Capture the cell that displays the provided text and extract its (x, y) central coordinate. 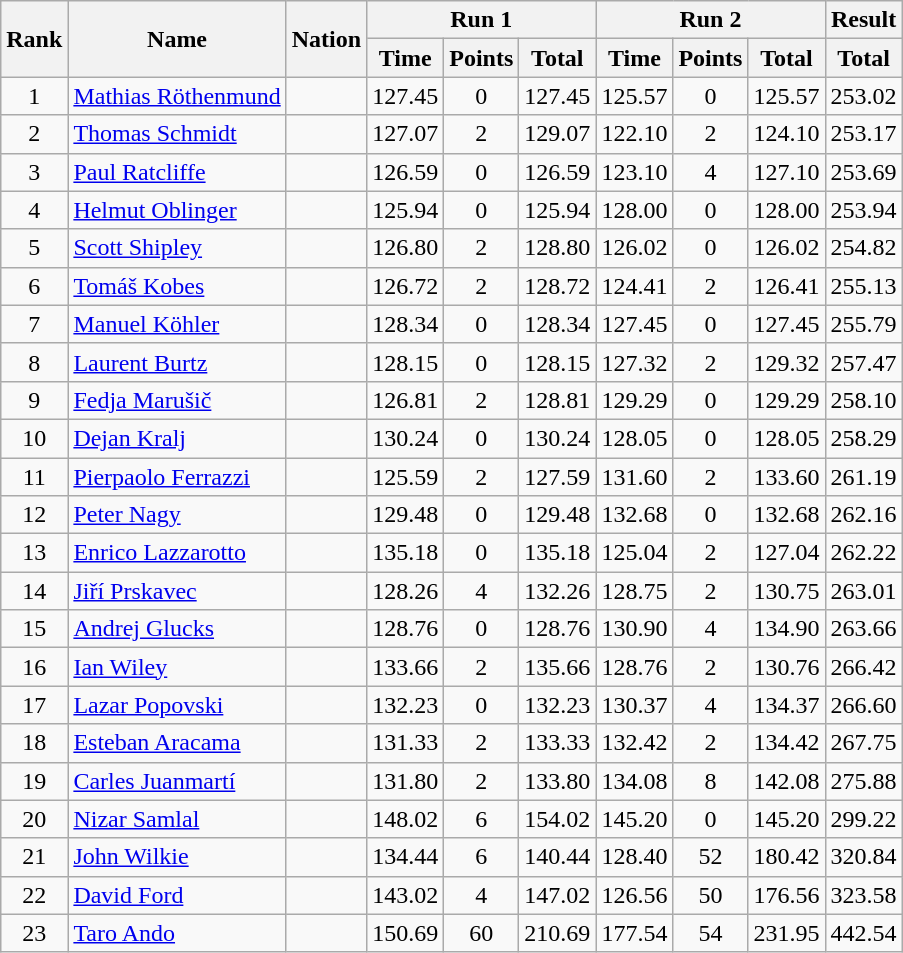
254.82 (864, 248)
130.90 (634, 629)
253.69 (864, 172)
128.80 (558, 248)
Peter Nagy (177, 515)
231.95 (786, 933)
132.42 (634, 743)
Fedja Marušič (177, 400)
Thomas Schmidt (177, 134)
134.37 (786, 705)
131.60 (634, 477)
210.69 (558, 933)
127.07 (406, 134)
54 (710, 933)
Andrej Glucks (177, 629)
257.47 (864, 362)
267.75 (864, 743)
130.37 (634, 705)
134.90 (786, 629)
128.40 (634, 857)
253.94 (864, 210)
275.88 (864, 781)
23 (34, 933)
22 (34, 895)
255.13 (864, 286)
147.02 (558, 895)
19 (34, 781)
3 (34, 172)
131.80 (406, 781)
126.72 (406, 286)
142.08 (786, 781)
Jiří Prskavec (177, 591)
253.17 (864, 134)
Lazar Popovski (177, 705)
135.66 (558, 667)
18 (34, 743)
442.54 (864, 933)
266.42 (864, 667)
262.22 (864, 553)
Mathias Röthenmund (177, 96)
17 (34, 705)
52 (710, 857)
320.84 (864, 857)
132.26 (558, 591)
128.26 (406, 591)
Tomáš Kobes (177, 286)
130.76 (786, 667)
126.56 (634, 895)
9 (34, 400)
266.60 (864, 705)
Paul Ratcliffe (177, 172)
5 (34, 248)
133.66 (406, 667)
126.41 (786, 286)
177.54 (634, 933)
127.59 (558, 477)
154.02 (558, 819)
122.10 (634, 134)
124.41 (634, 286)
150.69 (406, 933)
148.02 (406, 819)
134.42 (786, 743)
Laurent Burtz (177, 362)
143.02 (406, 895)
126.81 (406, 400)
133.80 (558, 781)
14 (34, 591)
Nation (326, 39)
255.79 (864, 324)
Ian Wiley (177, 667)
Enrico Lazzarotto (177, 553)
Rank (34, 39)
Nizar Samlal (177, 819)
128.75 (634, 591)
299.22 (864, 819)
20 (34, 819)
258.29 (864, 438)
Carles Juanmartí (177, 781)
15 (34, 629)
125.59 (406, 477)
Esteban Aracama (177, 743)
261.19 (864, 477)
126.80 (406, 248)
133.60 (786, 477)
125.04 (634, 553)
124.10 (786, 134)
134.08 (634, 781)
50 (710, 895)
134.44 (406, 857)
Run 1 (482, 20)
Pierpaolo Ferrazzi (177, 477)
128.72 (558, 286)
21 (34, 857)
123.10 (634, 172)
Scott Shipley (177, 248)
130.75 (786, 591)
258.10 (864, 400)
262.16 (864, 515)
131.33 (406, 743)
Dejan Kralj (177, 438)
129.07 (558, 134)
Manuel Köhler (177, 324)
127.10 (786, 172)
176.56 (786, 895)
13 (34, 553)
1 (34, 96)
10 (34, 438)
David Ford (177, 895)
263.01 (864, 591)
Run 2 (710, 20)
127.04 (786, 553)
263.66 (864, 629)
323.58 (864, 895)
Name (177, 39)
7 (34, 324)
Taro Ando (177, 933)
127.32 (634, 362)
129.32 (786, 362)
133.33 (558, 743)
128.81 (558, 400)
16 (34, 667)
253.02 (864, 96)
Result (864, 20)
180.42 (786, 857)
John Wilkie (177, 857)
140.44 (558, 857)
60 (482, 933)
Helmut Oblinger (177, 210)
12 (34, 515)
11 (34, 477)
